Provide the [X, Y] coordinate of the cell's center where the given text is located.  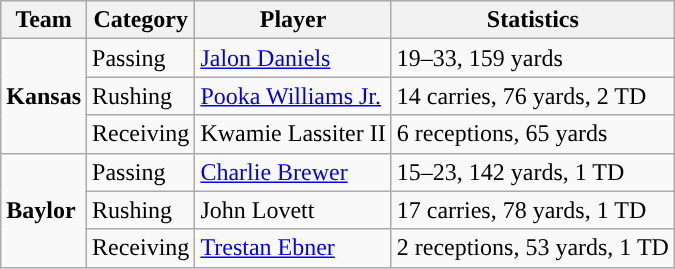
6 receptions, 65 yards [532, 134]
Baylor [44, 210]
Jalon Daniels [293, 58]
17 carries, 78 yards, 1 TD [532, 210]
19–33, 159 yards [532, 58]
Statistics [532, 20]
Trestan Ebner [293, 248]
15–23, 142 yards, 1 TD [532, 172]
Charlie Brewer [293, 172]
Team [44, 20]
2 receptions, 53 yards, 1 TD [532, 248]
John Lovett [293, 210]
Kwamie Lassiter II [293, 134]
Player [293, 20]
Kansas [44, 96]
14 carries, 76 yards, 2 TD [532, 96]
Category [141, 20]
Pooka Williams Jr. [293, 96]
